Return the (X, Y) coordinate for the center point of the cell that contains the specified text.  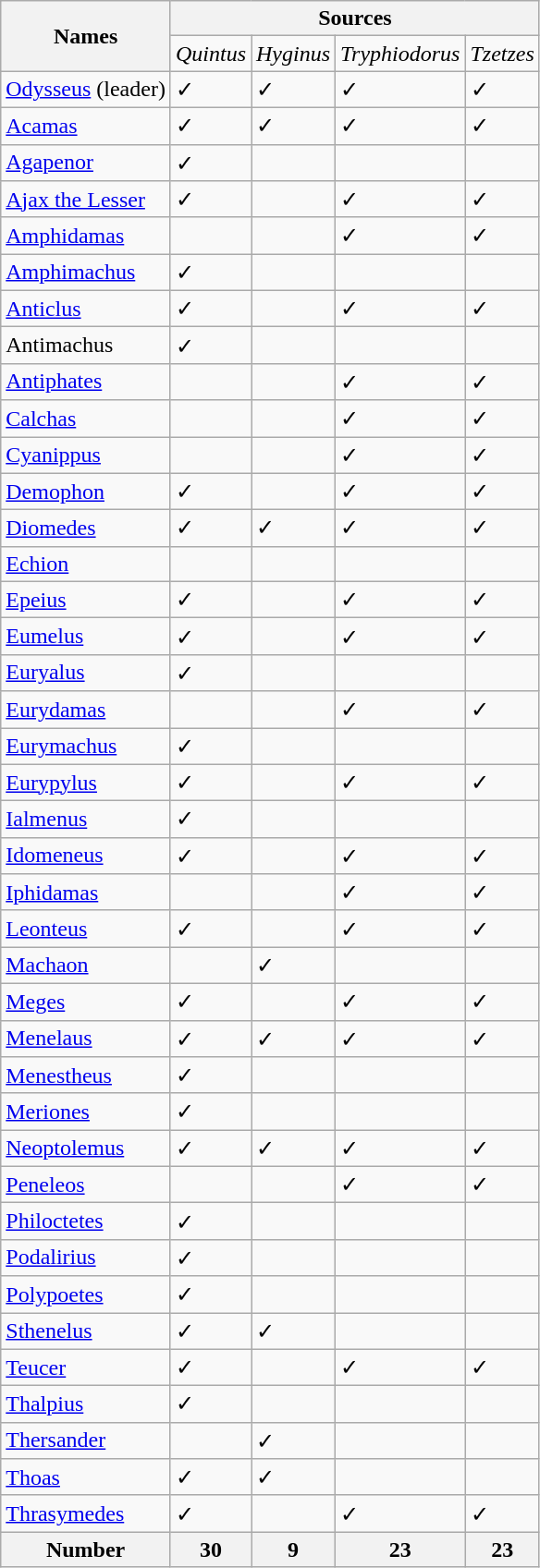
Names (86, 36)
Anticlus (86, 309)
Podalirius (86, 1258)
Echion (86, 564)
Teucer (86, 1367)
Euryalus (86, 673)
Meges (86, 1002)
Menelaus (86, 1039)
Number (86, 1550)
Ajax the Lesser (86, 200)
Epeius (86, 600)
Tzetzes (502, 54)
Thrasymedes (86, 1513)
Eurymachus (86, 747)
Antiphates (86, 382)
Ialmenus (86, 820)
Idomeneus (86, 856)
Polypoetes (86, 1295)
Quintus (211, 54)
Philoctetes (86, 1222)
Eurydamas (86, 710)
Peneleos (86, 1185)
Eumelus (86, 637)
9 (294, 1550)
Sources (355, 18)
Antimachus (86, 346)
Agapenor (86, 163)
Cyanippus (86, 455)
30 (211, 1550)
Iphidamas (86, 893)
Diomedes (86, 529)
Amphimachus (86, 273)
Meriones (86, 1112)
Neoptolemus (86, 1149)
Thoas (86, 1477)
Acamas (86, 126)
Odysseus (leader) (86, 90)
Eurypylus (86, 783)
Demophon (86, 492)
Calchas (86, 419)
Sthenelus (86, 1331)
Machaon (86, 966)
Thersander (86, 1440)
Amphidamas (86, 236)
Thalpius (86, 1404)
Hyginus (294, 54)
Leonteus (86, 929)
Menestheus (86, 1076)
Tryphiodorus (400, 54)
